Capture the cell that displays the provided text and extract its (X, Y) central coordinate. 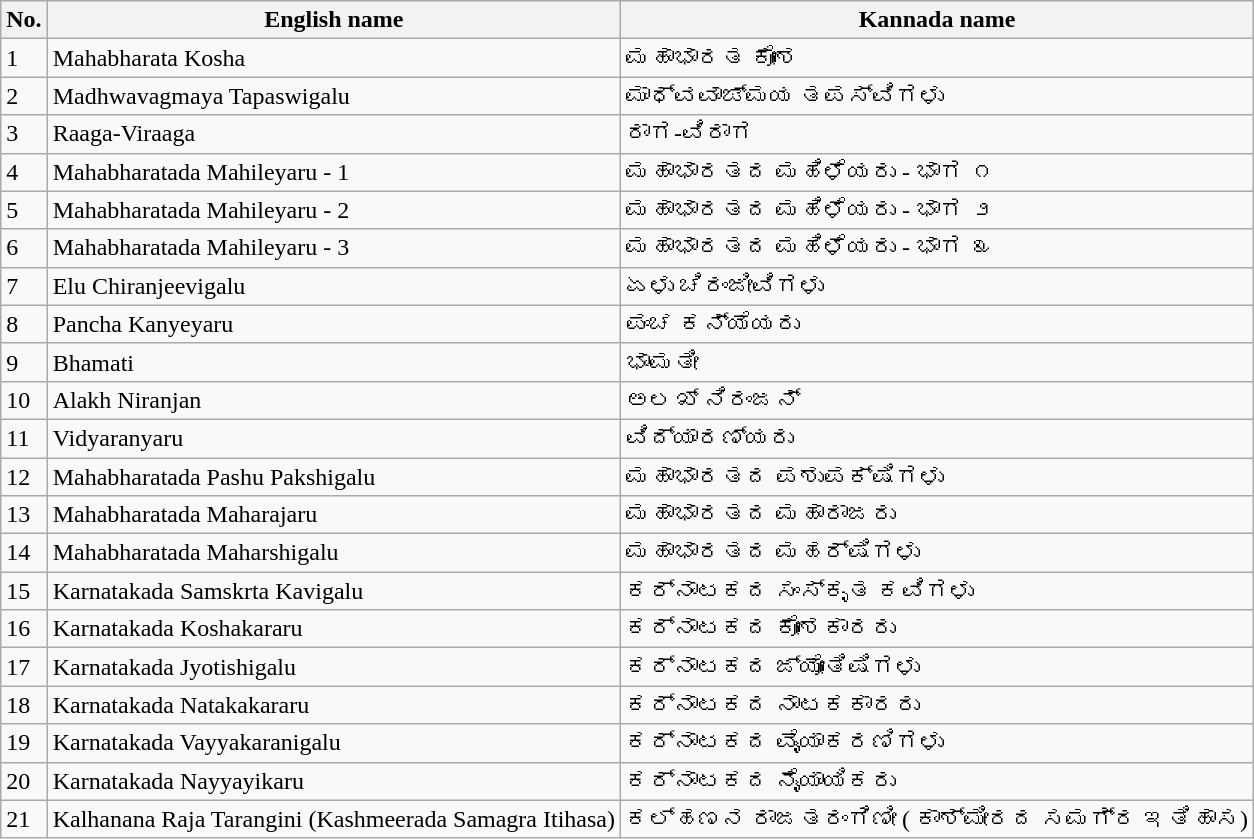
Mahabharatada Maharshigalu (334, 553)
ಕರ್ನಾಟಕದ ನಾಟಕಕಾರರು (938, 705)
Karnatakada Nayyayikaru (334, 781)
ಕರ್ನಾಟಕದ ನೈಯಾಯಿಕರು (938, 781)
14 (24, 553)
17 (24, 667)
ಮಹಾಭಾರತದ ಮಹಿಳೆಯರು - ಭಾಗ ೨ (938, 210)
Pancha Kanyeyaru (334, 324)
Kalhanana Raja Tarangini (Kashmeerada Samagra Itihasa) (334, 819)
3 (24, 134)
Karnatakada Koshakararu (334, 629)
ಅಲಖ್ ನಿರಂಜನ್ (938, 400)
Mahabharatada Mahileyaru - 1 (334, 172)
English name (334, 20)
Vidyaranyaru (334, 438)
Karnatakada Samskrta Kavigalu (334, 591)
Mahabharata Kosha (334, 58)
ಕಲ್ಹಣನ ರಾಜತರಂಗಿಣೀ ( ಕಾಶ್ಮೀರದ ಸಮಗ್ರ ಇತಿಹಾಸ) (938, 819)
Karnatakada Natakakararu (334, 705)
Mahabharatada Mahileyaru - 3 (334, 248)
10 (24, 400)
6 (24, 248)
ವಿದ್ಯಾರಣ್ಯರು (938, 438)
ಭಾಮತೀ (938, 362)
Bhamati (334, 362)
ಮಹಾಭಾರತ ಕೋಶ (938, 58)
Elu Chiranjeevigalu (334, 286)
5 (24, 210)
Alakh Niranjan (334, 400)
Kannada name (938, 20)
No. (24, 20)
ಮಹಾಭಾರತದ ಪಶುಪಕ್ಷಿಗಳು (938, 477)
ಮಹಾಭಾರತದ ಮಹರ್ಷಿಗಳು (938, 553)
ಮಹಾಭಾರತದ ಮಹಿಳೆಯರು - ಭಾಗ ೩ (938, 248)
ಮಹಾಭಾರತದ ಮಹಿಳೆಯರು - ಭಾಗ ೧ (938, 172)
Raaga-Viraaga (334, 134)
18 (24, 705)
Mahabharatada Mahileyaru - 2 (334, 210)
20 (24, 781)
4 (24, 172)
ಕರ್ನಾಟಕದ ಜ್ಯೋತಿಷಿಗಳು (938, 667)
19 (24, 743)
ಮಾಧ್ವವಾಙ್ಮಯ ತಪಸ್ವಿಗಳು (938, 96)
ಕರ್ನಾಟಕದ ಕೋಶಕಾರರು (938, 629)
8 (24, 324)
ರಾಗ-ವಿರಾಗ (938, 134)
2 (24, 96)
7 (24, 286)
ಕರ್ನಾಟಕದ ಸಂಸ್ಕೃತ ಕವಿಗಳು (938, 591)
12 (24, 477)
Mahabharatada Pashu Pakshigalu (334, 477)
Karnatakada Jyotishigalu (334, 667)
16 (24, 629)
ಪಂಚ ಕನ್ಯೆಯರು (938, 324)
ಕರ್ನಾಟಕದ ವೈಯಾಕರಣಿಗಳು (938, 743)
ಮಹಾಭಾರತದ ಮಹಾರಾಜರು (938, 515)
ಏಳು ಚಿರಂಜೀವಿಗಳು (938, 286)
Mahabharatada Maharajaru (334, 515)
15 (24, 591)
1 (24, 58)
Madhwavagmaya Tapaswigalu (334, 96)
9 (24, 362)
13 (24, 515)
Karnatakada Vayyakaranigalu (334, 743)
11 (24, 438)
21 (24, 819)
